Output the [X, Y] coordinate of the center of the cell containing the given text.  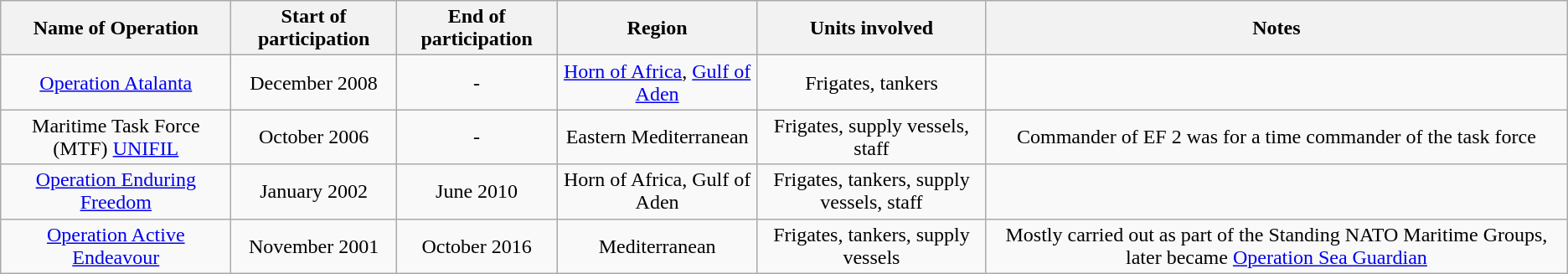
Frigates, tankers, supply vessels [871, 246]
Frigates, supply vessels, staff [871, 137]
October 2006 [313, 137]
Operation Enduring Freedom [116, 191]
October 2016 [477, 246]
Mediterranean [657, 246]
Name of Operation [116, 28]
Notes [1277, 28]
Operation Active Endeavour [116, 246]
November 2001 [313, 246]
Frigates, tankers, supply vessels, staff [871, 191]
End of participation [477, 28]
June 2010 [477, 191]
Mostly carried out as part of the Standing NATO Maritime Groups, later became Operation Sea Guardian [1277, 246]
January 2002 [313, 191]
Units involved [871, 28]
Maritime Task Force (MTF) UNIFIL [116, 137]
Operation Atalanta [116, 82]
Start of participation [313, 28]
Eastern Mediterranean [657, 137]
Region [657, 28]
December 2008 [313, 82]
Frigates, tankers [871, 82]
Commander of EF 2 was for a time commander of the task force [1277, 137]
